From the cell containing the given text, extract its center point as [X, Y] coordinate. 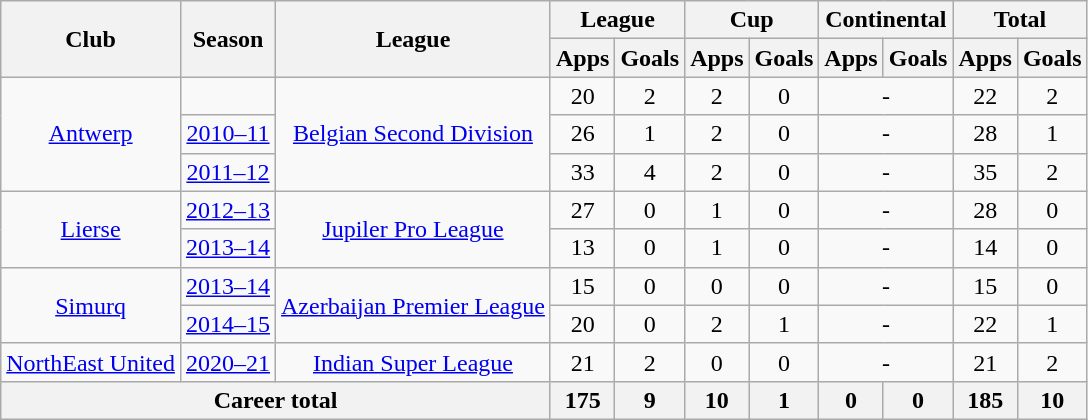
175 [582, 400]
2014–15 [228, 324]
Lierse [91, 229]
33 [582, 172]
9 [650, 400]
Club [91, 39]
Antwerp [91, 134]
Azerbaijan Premier League [414, 305]
13 [582, 248]
35 [985, 172]
Continental [886, 20]
Indian Super League [414, 362]
NorthEast United [91, 362]
Cup [752, 20]
2011–12 [228, 172]
Total [1020, 20]
4 [650, 172]
14 [985, 248]
Simurq [91, 305]
Season [228, 39]
2020–21 [228, 362]
185 [985, 400]
Belgian Second Division [414, 134]
Career total [276, 400]
2012–13 [228, 210]
26 [582, 134]
27 [582, 210]
Jupiler Pro League [414, 229]
2010–11 [228, 134]
